Search for the cell housing the specified text and yield its [x, y] center coordinate. 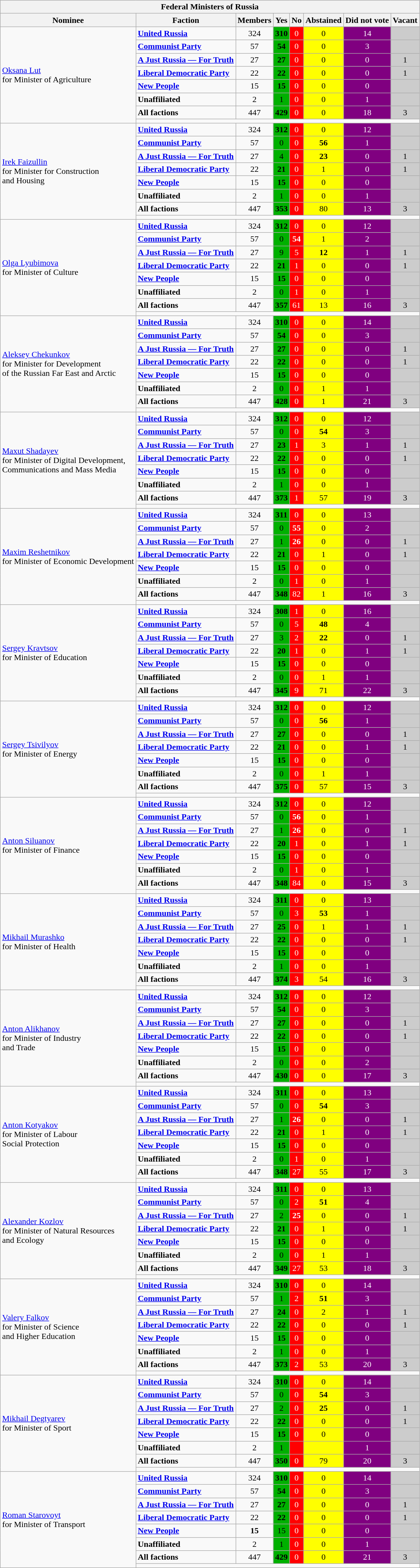
430 [282, 1076]
Nominee [68, 20]
Vacant [405, 20]
Did not vote [367, 20]
Yes [282, 20]
375 [282, 787]
Sergey Tsivilyovfor Minister of Energy [68, 749]
Alexander Kozlovfor Minister of Natural Resourcesand Ecology [68, 1231]
Abstained [323, 20]
24 [282, 1312]
Mikhail Murashkofor Minister of Health [68, 942]
Mikhail Degtyarevfor Minister of Sport [68, 1423]
349 [282, 1268]
19 [367, 498]
80 [323, 209]
428 [282, 402]
357 [282, 305]
Oksana Lutfor Minister of Agriculture [68, 75]
353 [282, 209]
Faction [186, 20]
Olga Lyubimovafor Minister of Culture [68, 268]
374 [282, 979]
Anton Siluanovfor Minister of Finance [68, 845]
79 [323, 1461]
350 [282, 1461]
Maxim Reshetnikovfor Minister of Economic Development [68, 556]
Valery Falkovfor Minister of Scienceand Higher Education [68, 1327]
Anton Kotyakovfor Minister of LabourSocial Protection [68, 1134]
61 [297, 305]
84 [297, 883]
82 [297, 594]
48 [323, 624]
Roman Starovoytfor Minister of Transport [68, 1519]
Members [255, 20]
308 [282, 611]
Anton Alikhanovfor Minister of Industryand Trade [68, 1038]
No [297, 20]
71 [323, 690]
Sergey Kravtsovfor Minister of Education [68, 653]
345 [282, 690]
Aleksey Chekunkovfor Minister for Developmentof the Russian Far East and Arctic [68, 364]
Maxut Shadayevfor Minister of Digital Development,Communications and Mass Media [68, 460]
Federal Ministers of Russia [210, 7]
Irek Faizullinfor Minister for Constructionand Housing [68, 171]
